Scan for the cell matching the given text and deliver its (X, Y) coordinate at center. 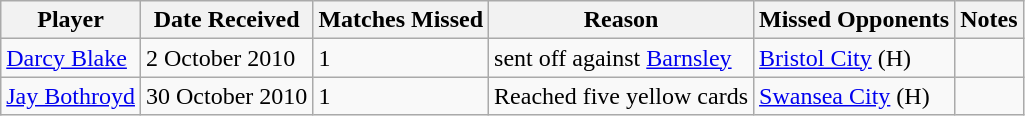
Reason (622, 20)
Matches Missed (401, 20)
2 October 2010 (226, 58)
Darcy Blake (71, 58)
Reached five yellow cards (622, 96)
30 October 2010 (226, 96)
sent off against Barnsley (622, 58)
Date Received (226, 20)
Player (71, 20)
Swansea City (H) (854, 96)
Missed Opponents (854, 20)
Bristol City (H) (854, 58)
Notes (989, 20)
Jay Bothroyd (71, 96)
